Search for the cell housing the specified text and yield its (x, y) center coordinate. 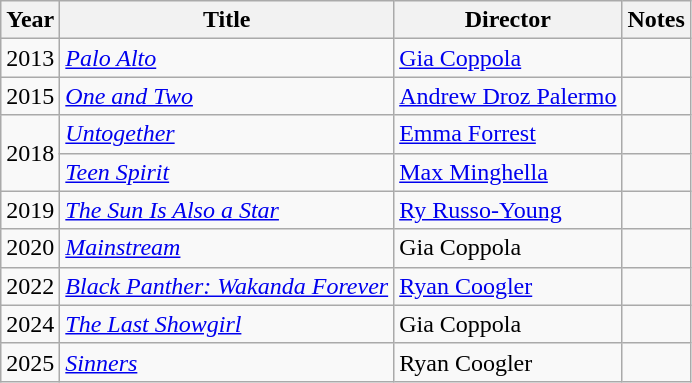
2022 (30, 286)
2020 (30, 248)
2013 (30, 58)
Max Minghella (508, 172)
Director (508, 20)
2018 (30, 153)
2015 (30, 96)
The Last Showgirl (227, 324)
2025 (30, 362)
Ry Russo-Young (508, 210)
Notes (656, 20)
Mainstream (227, 248)
Black Panther: Wakanda Forever (227, 286)
One and Two (227, 96)
Year (30, 20)
Teen Spirit (227, 172)
The Sun Is Also a Star (227, 210)
Untogether (227, 134)
Andrew Droz Palermo (508, 96)
2019 (30, 210)
Sinners (227, 362)
Title (227, 20)
Palo Alto (227, 58)
Emma Forrest (508, 134)
2024 (30, 324)
